Scan for the cell matching the given text and deliver its (X, Y) coordinate at center. 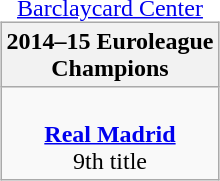
Real Madrid9th title (110, 133)
2014–15 Euroleague Champions (110, 54)
